Find where the given text appears and provide that cell's center as [x, y] coordinate. 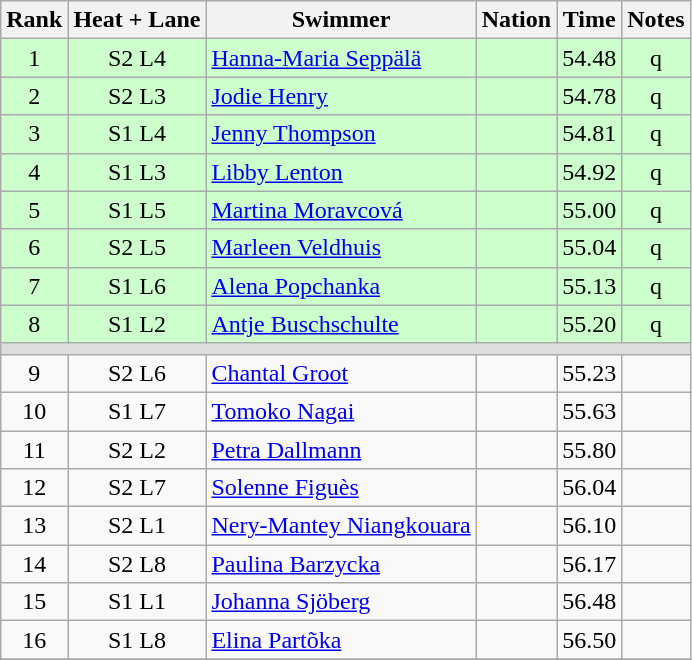
S2 L6 [137, 373]
Elina Partõka [341, 640]
55.13 [590, 286]
10 [34, 411]
55.63 [590, 411]
5 [34, 210]
54.78 [590, 96]
Jodie Henry [341, 96]
1 [34, 58]
S1 L3 [137, 172]
Solenne Figuès [341, 488]
54.81 [590, 134]
Johanna Sjöberg [341, 602]
S1 L8 [137, 640]
Rank [34, 20]
54.48 [590, 58]
Marleen Veldhuis [341, 248]
14 [34, 564]
Chantal Groot [341, 373]
S2 L4 [137, 58]
Nery-Mantey Niangkouara [341, 526]
Libby Lenton [341, 172]
6 [34, 248]
55.04 [590, 248]
Alena Popchanka [341, 286]
55.80 [590, 449]
8 [34, 324]
S2 L7 [137, 488]
S2 L3 [137, 96]
Notes [656, 20]
2 [34, 96]
7 [34, 286]
54.92 [590, 172]
11 [34, 449]
Time [590, 20]
S1 L2 [137, 324]
Hanna-Maria Seppälä [341, 58]
9 [34, 373]
56.50 [590, 640]
Tomoko Nagai [341, 411]
Antje Buschschulte [341, 324]
S1 L1 [137, 602]
Jenny Thompson [341, 134]
15 [34, 602]
55.00 [590, 210]
S2 L8 [137, 564]
S1 L5 [137, 210]
S2 L1 [137, 526]
Swimmer [341, 20]
56.10 [590, 526]
56.17 [590, 564]
Petra Dallmann [341, 449]
55.20 [590, 324]
4 [34, 172]
Heat + Lane [137, 20]
55.23 [590, 373]
S2 L5 [137, 248]
13 [34, 526]
56.48 [590, 602]
16 [34, 640]
S1 L4 [137, 134]
12 [34, 488]
Martina Moravcová [341, 210]
56.04 [590, 488]
Paulina Barzycka [341, 564]
S1 L6 [137, 286]
S1 L7 [137, 411]
S2 L2 [137, 449]
3 [34, 134]
Nation [516, 20]
